Scan for the cell matching the given text and deliver its (X, Y) coordinate at center. 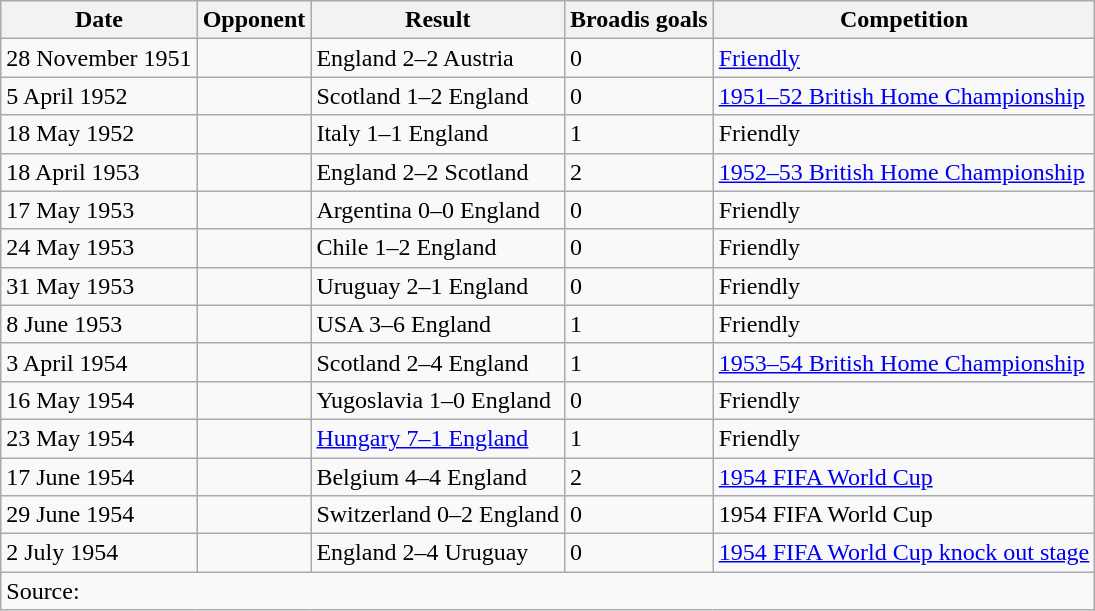
1952–53 British Home Championship (904, 172)
Argentina 0–0 England (438, 210)
England 2–4 Uruguay (438, 553)
Scotland 1–2 England (438, 96)
Uruguay 2–1 England (438, 286)
Chile 1–2 England (438, 248)
Competition (904, 20)
8 June 1953 (99, 324)
18 May 1952 (99, 134)
23 May 1954 (99, 438)
24 May 1953 (99, 248)
Source: (548, 591)
28 November 1951 (99, 58)
17 June 1954 (99, 477)
Result (438, 20)
Opponent (254, 20)
29 June 1954 (99, 515)
Italy 1–1 England (438, 134)
Hungary 7–1 England (438, 438)
Switzerland 0–2 England (438, 515)
Belgium 4–4 England (438, 477)
1953–54 British Home Championship (904, 362)
England 2–2 Austria (438, 58)
3 April 1954 (99, 362)
5 April 1952 (99, 96)
Scotland 2–4 England (438, 362)
USA 3–6 England (438, 324)
England 2–2 Scotland (438, 172)
Broadis goals (640, 20)
Date (99, 20)
1954 FIFA World Cup knock out stage (904, 553)
16 May 1954 (99, 400)
17 May 1953 (99, 210)
2 July 1954 (99, 553)
Yugoslavia 1–0 England (438, 400)
31 May 1953 (99, 286)
18 April 1953 (99, 172)
1951–52 British Home Championship (904, 96)
